Return the (x, y) coordinate for the center point of the cell that contains the specified text.  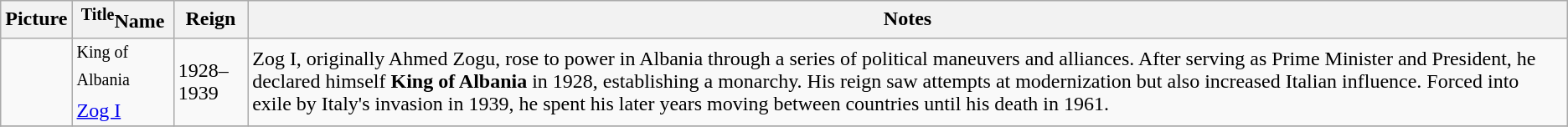
King of AlbaniaZog I (122, 82)
Picture (37, 20)
TitleName (122, 20)
1928–1939 (210, 82)
Notes (908, 20)
Reign (210, 20)
